Scan for the cell matching the given text and deliver its [X, Y] coordinate at center. 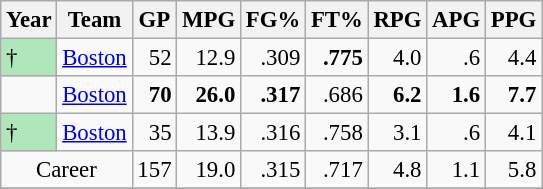
6.2 [398, 95]
.316 [274, 133]
3.1 [398, 133]
.758 [338, 133]
GP [154, 20]
.317 [274, 95]
FT% [338, 20]
1.1 [456, 170]
4.4 [513, 58]
157 [154, 170]
4.0 [398, 58]
FG% [274, 20]
7.7 [513, 95]
1.6 [456, 95]
5.8 [513, 170]
26.0 [209, 95]
APG [456, 20]
MPG [209, 20]
Career [66, 170]
.775 [338, 58]
RPG [398, 20]
.686 [338, 95]
4.8 [398, 170]
.309 [274, 58]
19.0 [209, 170]
70 [154, 95]
PPG [513, 20]
.717 [338, 170]
35 [154, 133]
Team [94, 20]
13.9 [209, 133]
4.1 [513, 133]
.315 [274, 170]
52 [154, 58]
Year [29, 20]
12.9 [209, 58]
